From the cell containing the given text, extract its center point as [X, Y] coordinate. 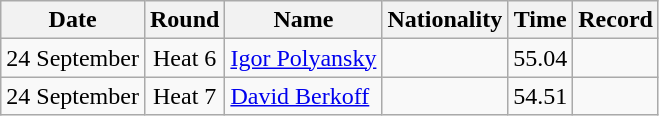
54.51 [540, 96]
David Berkoff [304, 96]
55.04 [540, 58]
Heat 7 [184, 96]
Heat 6 [184, 58]
Igor Polyansky [304, 58]
Round [184, 20]
Time [540, 20]
Nationality [445, 20]
Record [616, 20]
Name [304, 20]
Date [73, 20]
